Search for the cell housing the specified text and yield its (x, y) center coordinate. 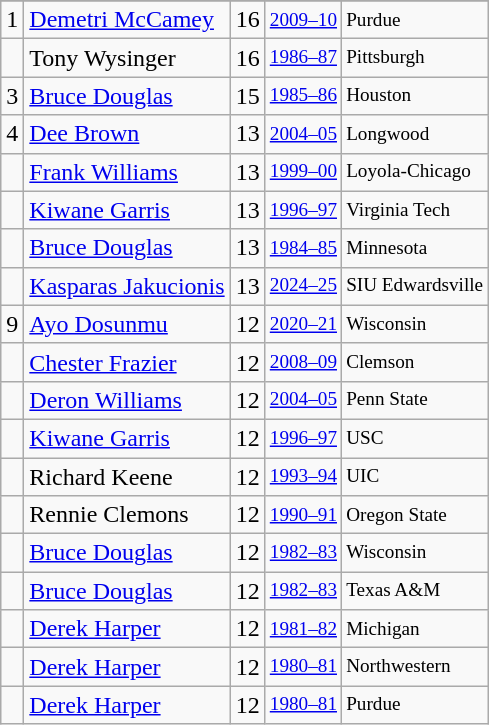
1 (12, 20)
Ayo Dosunmu (127, 324)
Richard Keene (127, 477)
1999–00 (303, 172)
Northwestern (415, 667)
Demetri McCamey (127, 20)
Kasparas Jakucionis (127, 286)
2024–25 (303, 286)
UIC (415, 477)
Minnesota (415, 248)
Tony Wysinger (127, 58)
2008–09 (303, 362)
2020–21 (303, 324)
Rennie Clemons (127, 515)
SIU Edwardsville (415, 286)
4 (12, 134)
9 (12, 324)
1984–85 (303, 248)
Texas A&M (415, 591)
Michigan (415, 629)
Oregon State (415, 515)
15 (248, 96)
3 (12, 96)
1986–87 (303, 58)
Chester Frazier (127, 362)
Penn State (415, 400)
Pittsburgh (415, 58)
1981–82 (303, 629)
Clemson (415, 362)
Virginia Tech (415, 210)
USC (415, 438)
1990–91 (303, 515)
Longwood (415, 134)
Frank Williams (127, 172)
Houston (415, 96)
Dee Brown (127, 134)
Loyola-Chicago (415, 172)
2009–10 (303, 20)
1985–86 (303, 96)
1993–94 (303, 477)
Deron Williams (127, 400)
